Detect which cell encompasses the target text, then output its [X, Y] center coordinate. 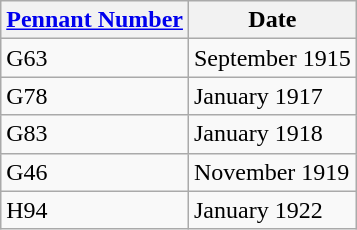
Pennant Number [95, 20]
January 1922 [272, 210]
November 1919 [272, 172]
G83 [95, 134]
G46 [95, 172]
January 1917 [272, 96]
G78 [95, 96]
G63 [95, 58]
September 1915 [272, 58]
H94 [95, 210]
Date [272, 20]
January 1918 [272, 134]
